Scan for the cell matching the given text and deliver its (x, y) coordinate at center. 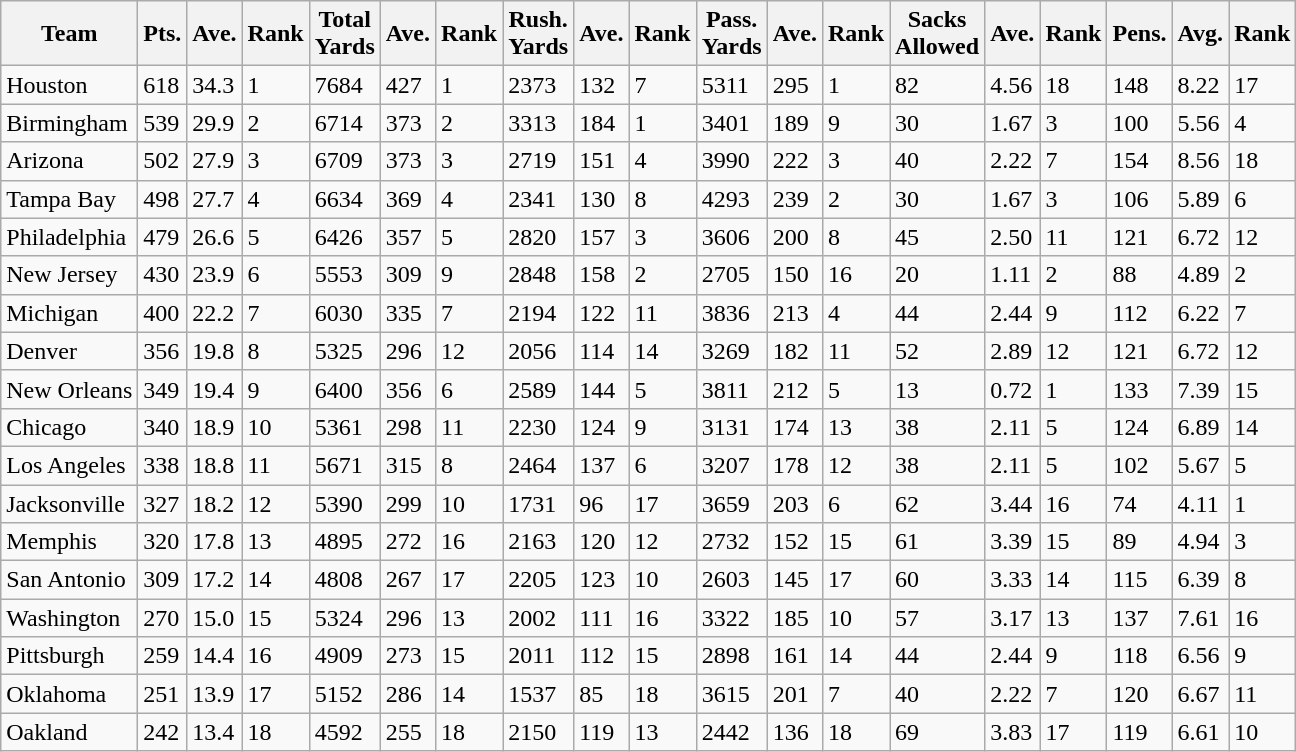
5.56 (1200, 123)
133 (1140, 389)
Memphis (70, 542)
3.33 (1012, 580)
5325 (344, 351)
161 (794, 656)
19.8 (214, 351)
Denver (70, 351)
5553 (344, 275)
3.17 (1012, 618)
57 (938, 618)
Pittsburgh (70, 656)
2732 (732, 542)
3.83 (1012, 732)
60 (938, 580)
3131 (732, 427)
5324 (344, 618)
178 (794, 465)
8.56 (1200, 161)
6400 (344, 389)
158 (602, 275)
Chicago (70, 427)
200 (794, 237)
2205 (538, 580)
5.89 (1200, 199)
34.3 (214, 85)
Oklahoma (70, 694)
2011 (538, 656)
6.67 (1200, 694)
6.56 (1200, 656)
338 (162, 465)
152 (794, 542)
2.50 (1012, 237)
3659 (732, 503)
6.39 (1200, 580)
272 (408, 542)
2442 (732, 732)
295 (794, 85)
69 (938, 732)
6714 (344, 123)
13.4 (214, 732)
2848 (538, 275)
212 (794, 389)
27.9 (214, 161)
118 (1140, 656)
369 (408, 199)
Team (70, 34)
26.6 (214, 237)
4.56 (1012, 85)
4.89 (1200, 275)
Houston (70, 85)
6.61 (1200, 732)
327 (162, 503)
5361 (344, 427)
19.4 (214, 389)
4293 (732, 199)
539 (162, 123)
4.11 (1200, 503)
Philadelphia (70, 237)
22.2 (214, 313)
3.39 (1012, 542)
2820 (538, 237)
3836 (732, 313)
Tampa Bay (70, 199)
7684 (344, 85)
82 (938, 85)
4895 (344, 542)
2056 (538, 351)
85 (602, 694)
7.61 (1200, 618)
TotalYards (344, 34)
201 (794, 694)
Pens. (1140, 34)
13.9 (214, 694)
1537 (538, 694)
52 (938, 351)
SacksAllowed (938, 34)
427 (408, 85)
122 (602, 313)
Pts. (162, 34)
150 (794, 275)
3811 (732, 389)
123 (602, 580)
Birmingham (70, 123)
18.9 (214, 427)
4592 (344, 732)
2163 (538, 542)
San Antonio (70, 580)
498 (162, 199)
New Orleans (70, 389)
1731 (538, 503)
8.22 (1200, 85)
273 (408, 656)
Jacksonville (70, 503)
130 (602, 199)
502 (162, 161)
Michigan (70, 313)
213 (794, 313)
6030 (344, 313)
Arizona (70, 161)
255 (408, 732)
3207 (732, 465)
2373 (538, 85)
29.9 (214, 123)
315 (408, 465)
430 (162, 275)
18.8 (214, 465)
132 (602, 85)
5152 (344, 694)
239 (794, 199)
2002 (538, 618)
45 (938, 237)
184 (602, 123)
2589 (538, 389)
148 (1140, 85)
6.22 (1200, 313)
Los Angeles (70, 465)
1.11 (1012, 275)
2230 (538, 427)
4.94 (1200, 542)
23.9 (214, 275)
349 (162, 389)
100 (1140, 123)
74 (1140, 503)
106 (1140, 199)
400 (162, 313)
182 (794, 351)
Avg. (1200, 34)
3.44 (1012, 503)
340 (162, 427)
270 (162, 618)
299 (408, 503)
151 (602, 161)
5390 (344, 503)
0.72 (1012, 389)
27.7 (214, 199)
115 (1140, 580)
320 (162, 542)
174 (794, 427)
5671 (344, 465)
111 (602, 618)
62 (938, 503)
298 (408, 427)
6426 (344, 237)
286 (408, 694)
2194 (538, 313)
Washington (70, 618)
102 (1140, 465)
New Jersey (70, 275)
5311 (732, 85)
145 (794, 580)
5.67 (1200, 465)
2464 (538, 465)
2705 (732, 275)
7.39 (1200, 389)
136 (794, 732)
3401 (732, 123)
3322 (732, 618)
6634 (344, 199)
185 (794, 618)
96 (602, 503)
259 (162, 656)
479 (162, 237)
14.4 (214, 656)
6709 (344, 161)
242 (162, 732)
17.2 (214, 580)
3615 (732, 694)
114 (602, 351)
3606 (732, 237)
154 (1140, 161)
Pass.Yards (732, 34)
6.89 (1200, 427)
2341 (538, 199)
203 (794, 503)
Rush.Yards (538, 34)
2898 (732, 656)
2603 (732, 580)
Oakland (70, 732)
267 (408, 580)
88 (1140, 275)
357 (408, 237)
2.89 (1012, 351)
4808 (344, 580)
89 (1140, 542)
17.8 (214, 542)
3269 (732, 351)
15.0 (214, 618)
618 (162, 85)
251 (162, 694)
157 (602, 237)
3990 (732, 161)
2719 (538, 161)
3313 (538, 123)
222 (794, 161)
18.2 (214, 503)
4909 (344, 656)
144 (602, 389)
61 (938, 542)
2150 (538, 732)
335 (408, 313)
189 (794, 123)
20 (938, 275)
